Extract the [X, Y] coordinate from the center of the cell holding the provided text.  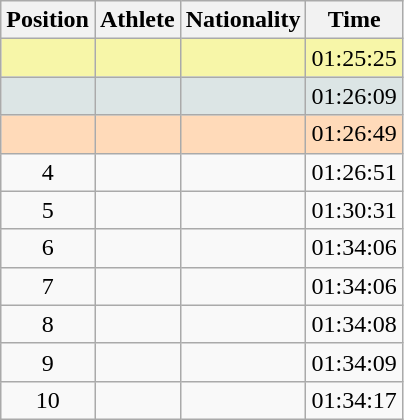
4 [48, 172]
Athlete [137, 20]
01:26:09 [354, 96]
7 [48, 286]
Time [354, 20]
01:26:49 [354, 134]
01:34:08 [354, 324]
01:34:17 [354, 400]
01:26:51 [354, 172]
Nationality [243, 20]
10 [48, 400]
8 [48, 324]
Position [48, 20]
01:34:09 [354, 362]
01:30:31 [354, 210]
5 [48, 210]
01:25:25 [354, 58]
6 [48, 248]
9 [48, 362]
